Return (x, y) of the center of cell containing provided text 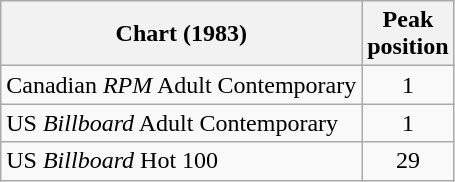
Canadian RPM Adult Contemporary (182, 85)
Peakposition (408, 34)
Chart (1983) (182, 34)
US Billboard Hot 100 (182, 161)
US Billboard Adult Contemporary (182, 123)
29 (408, 161)
